Extract the [x, y] coordinate from the center of the cell holding the provided text.  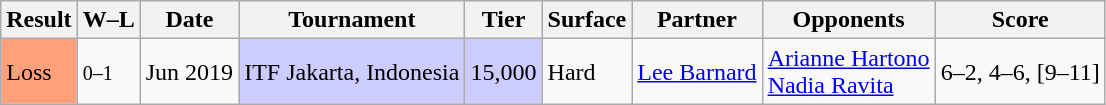
Score [1020, 20]
Jun 2019 [189, 72]
Hard [587, 72]
Loss [39, 72]
ITF Jakarta, Indonesia [352, 72]
W–L [108, 20]
Result [39, 20]
Tier [504, 20]
Date [189, 20]
15,000 [504, 72]
Lee Barnard [697, 72]
0–1 [108, 72]
Arianne Hartono Nadia Ravita [848, 72]
Surface [587, 20]
Opponents [848, 20]
Partner [697, 20]
Tournament [352, 20]
6–2, 4–6, [9–11] [1020, 72]
